Extract the (x, y) coordinate from the center of the cell holding the provided text.  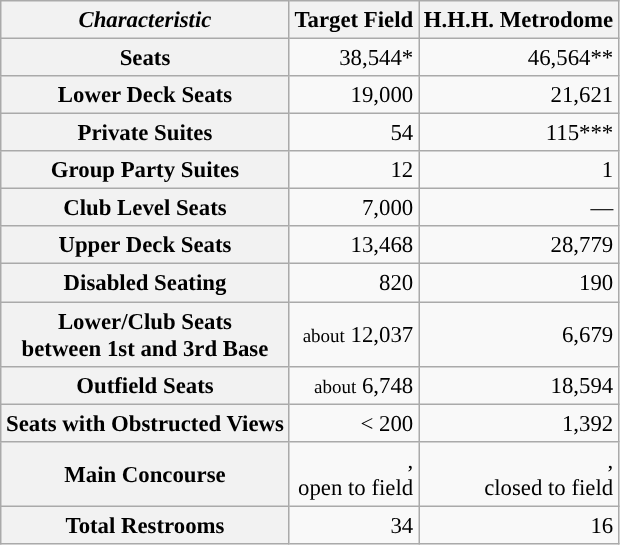
, open to field (354, 474)
— (518, 208)
Seats with Obstructed Views (145, 423)
38,544* (354, 58)
Seats (145, 58)
34 (354, 525)
Characteristic (145, 20)
13,468 (354, 245)
Total Restrooms (145, 525)
1 (518, 170)
Lower Deck Seats (145, 95)
Private Suites (145, 133)
H.H.H. Metrodome (518, 20)
Target Field (354, 20)
54 (354, 133)
< 200 (354, 423)
Group Party Suites (145, 170)
about 12,037 (354, 334)
6,679 (518, 334)
Outfield Seats (145, 385)
Upper Deck Seats (145, 245)
18,594 (518, 385)
115*** (518, 133)
28,779 (518, 245)
12 (354, 170)
16 (518, 525)
46,564** (518, 58)
Main Concourse (145, 474)
820 (354, 283)
Club Level Seats (145, 208)
19,000 (354, 95)
1,392 (518, 423)
Disabled Seating (145, 283)
,closed to field (518, 474)
Lower/Club Seats between 1st and 3rd Base (145, 334)
7,000 (354, 208)
21,621 (518, 95)
about 6,748 (354, 385)
190 (518, 283)
